Search for the cell housing the specified text and yield its (x, y) center coordinate. 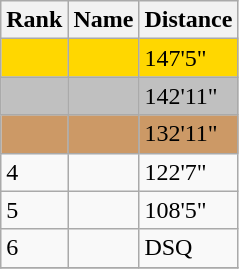
108'5" (188, 210)
147'5" (188, 58)
142'11" (188, 96)
6 (34, 248)
DSQ (188, 248)
Name (104, 20)
122'7" (188, 172)
5 (34, 210)
Distance (188, 20)
4 (34, 172)
132'11" (188, 134)
Rank (34, 20)
